Search for the cell housing the specified text and yield its [x, y] center coordinate. 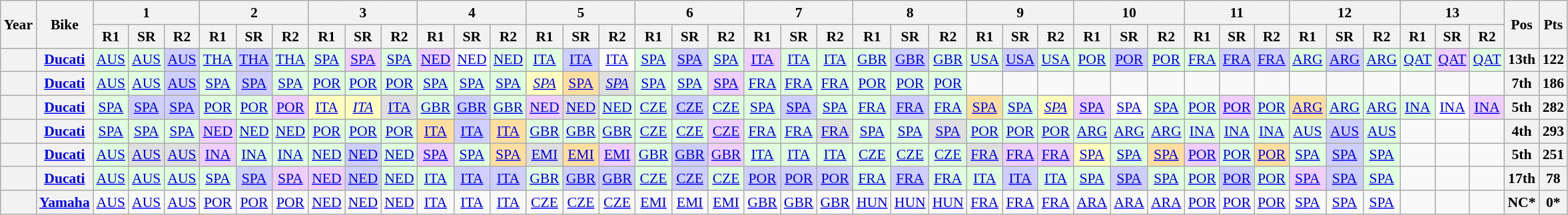
8 [910, 13]
186 [1553, 84]
7th [1521, 84]
Pts [1553, 24]
Yamaha [65, 202]
282 [1553, 108]
5 [581, 13]
251 [1553, 155]
293 [1553, 131]
4th [1521, 131]
Pos [1521, 24]
2 [254, 13]
7 [799, 13]
122 [1553, 60]
10 [1130, 13]
11 [1237, 13]
17th [1521, 179]
Year [19, 24]
6 [690, 13]
13 [1452, 13]
1 [147, 13]
3 [362, 13]
0* [1553, 202]
Bike [65, 24]
9 [1020, 13]
13th [1521, 60]
12 [1344, 13]
4 [472, 13]
78 [1553, 179]
NC* [1521, 202]
